Pinpoint the cell where the given text exists, returning its (X, Y) midpoint coordinate. 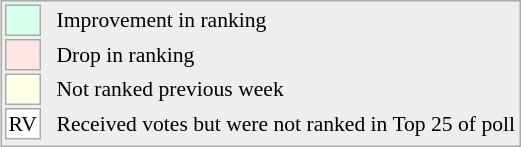
RV (23, 124)
Improvement in ranking (286, 20)
Received votes but were not ranked in Top 25 of poll (286, 124)
Not ranked previous week (286, 90)
Drop in ranking (286, 55)
